Provide the [X, Y] coordinate of the cell's center where the given text is located.  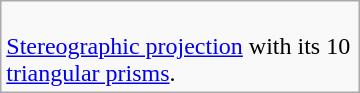
Stereographic projection with its 10 triangular prisms. [180, 47]
